Find where the given text appears and provide that cell's center as (X, Y) coordinate. 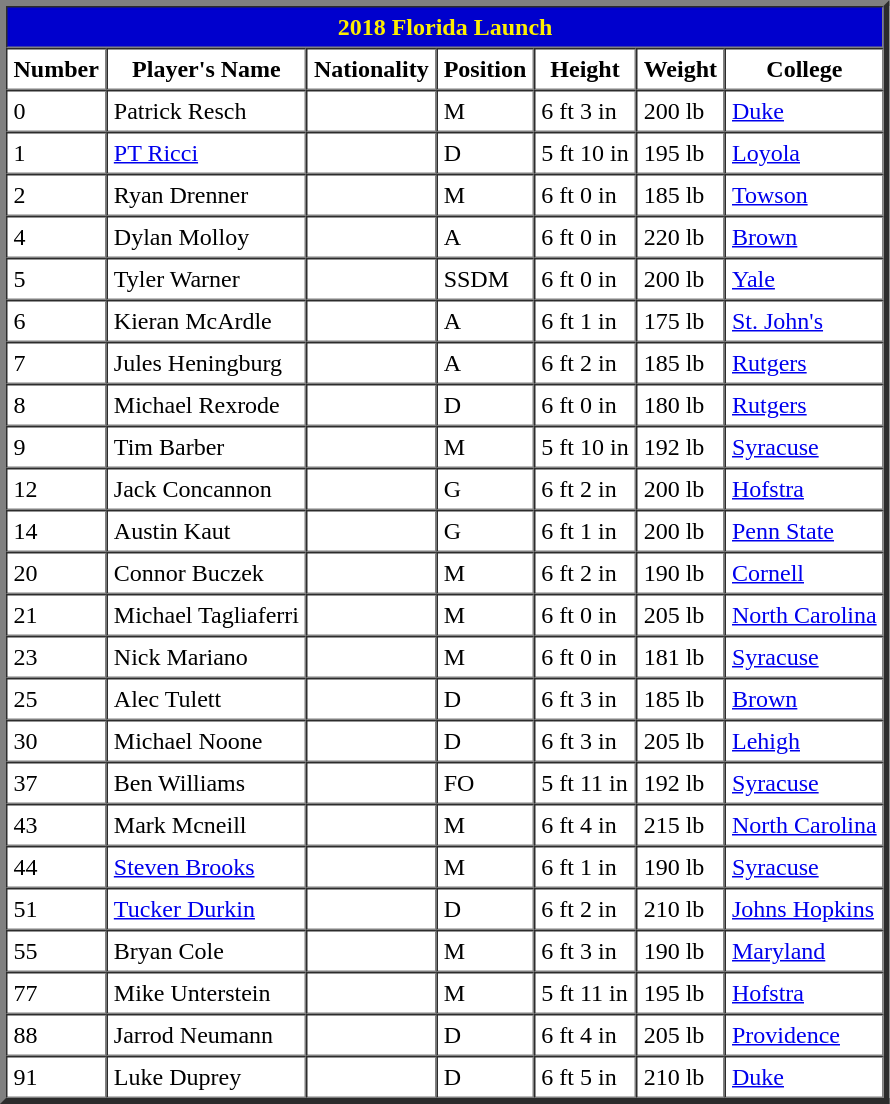
PT Ricci (206, 153)
25 (56, 699)
Cornell (804, 573)
55 (56, 951)
Austin Kaut (206, 531)
Tucker Durkin (206, 909)
Ben Williams (206, 783)
Dylan Molloy (206, 237)
Patrick Resch (206, 111)
FO (485, 783)
Lehigh (804, 741)
9 (56, 447)
43 (56, 825)
Tyler Warner (206, 279)
37 (56, 783)
Jules Heningburg (206, 363)
77 (56, 993)
4 (56, 237)
Mark Mcneill (206, 825)
220 lb (680, 237)
21 (56, 615)
8 (56, 405)
Nick Mariano (206, 657)
Alec Tulett (206, 699)
Loyola (804, 153)
Maryland (804, 951)
Steven Brooks (206, 867)
Ryan Drenner (206, 195)
Position (485, 69)
Weight (680, 69)
Jarrod Neumann (206, 1035)
Height (585, 69)
College (804, 69)
Michael Rexrode (206, 405)
51 (56, 909)
Nationality (371, 69)
91 (56, 1077)
Player's Name (206, 69)
6 (56, 321)
Number (56, 69)
14 (56, 531)
Tim Barber (206, 447)
215 lb (680, 825)
Michael Tagliaferri (206, 615)
Yale (804, 279)
St. John's (804, 321)
7 (56, 363)
88 (56, 1035)
Luke Duprey (206, 1077)
0 (56, 111)
Johns Hopkins (804, 909)
180 lb (680, 405)
30 (56, 741)
181 lb (680, 657)
Bryan Cole (206, 951)
5 (56, 279)
2 (56, 195)
Mike Unterstein (206, 993)
Jack Concannon (206, 489)
23 (56, 657)
Towson (804, 195)
Connor Buczek (206, 573)
SSDM (485, 279)
Michael Noone (206, 741)
44 (56, 867)
2018 Florida Launch (445, 27)
6 ft 5 in (585, 1077)
20 (56, 573)
Kieran McArdle (206, 321)
Providence (804, 1035)
Penn State (804, 531)
175 lb (680, 321)
1 (56, 153)
12 (56, 489)
